From the cell containing the given text, extract its center point as [x, y] coordinate. 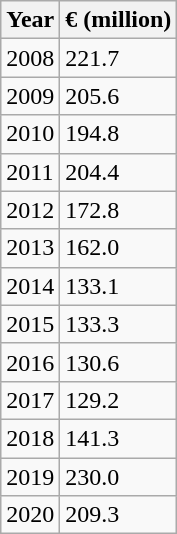
2010 [30, 134]
130.6 [118, 362]
230.0 [118, 477]
162.0 [118, 248]
205.6 [118, 96]
221.7 [118, 58]
Year [30, 20]
2020 [30, 515]
133.1 [118, 286]
2016 [30, 362]
2012 [30, 210]
2015 [30, 324]
2014 [30, 286]
€ (million) [118, 20]
194.8 [118, 134]
141.3 [118, 438]
2011 [30, 172]
2009 [30, 96]
133.3 [118, 324]
204.4 [118, 172]
172.8 [118, 210]
129.2 [118, 400]
2008 [30, 58]
2018 [30, 438]
2019 [30, 477]
209.3 [118, 515]
2017 [30, 400]
2013 [30, 248]
